Determine the [x, y] coordinate at the center of the cell enclosing the given text.  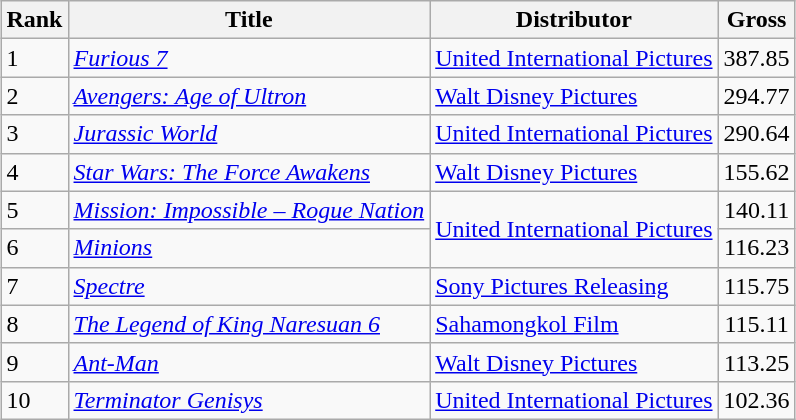
4 [34, 172]
116.23 [756, 248]
140.11 [756, 210]
102.36 [756, 400]
Avengers: Age of Ultron [249, 96]
Minions [249, 248]
9 [34, 362]
8 [34, 324]
113.25 [756, 362]
3 [34, 134]
387.85 [756, 58]
Jurassic World [249, 134]
5 [34, 210]
Sahamongkol Film [574, 324]
115.11 [756, 324]
Distributor [574, 20]
Terminator Genisys [249, 400]
7 [34, 286]
Mission: Impossible – Rogue Nation [249, 210]
115.75 [756, 286]
155.62 [756, 172]
2 [34, 96]
10 [34, 400]
Sony Pictures Releasing [574, 286]
Star Wars: The Force Awakens [249, 172]
290.64 [756, 134]
Gross [756, 20]
Rank [34, 20]
Title [249, 20]
Spectre [249, 286]
The Legend of King Naresuan 6 [249, 324]
1 [34, 58]
Ant-Man [249, 362]
6 [34, 248]
Furious 7 [249, 58]
294.77 [756, 96]
